Return [x, y] of the center of cell containing provided text 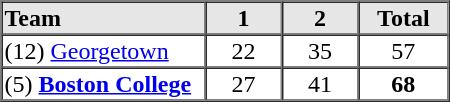
35 [320, 50]
22 [243, 50]
27 [243, 84]
1 [243, 18]
41 [320, 84]
(12) Georgetown [104, 50]
57 [403, 50]
2 [320, 18]
(5) Boston College [104, 84]
Team [104, 18]
68 [403, 84]
Total [403, 18]
